Search for the cell housing the specified text and yield its (x, y) center coordinate. 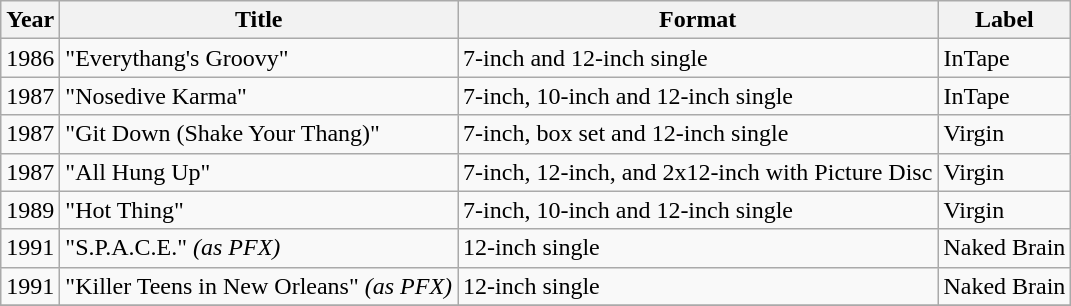
"S.P.A.C.E." (as PFX) (259, 248)
Format (698, 20)
"All Hung Up" (259, 172)
7-inch, box set and 12-inch single (698, 134)
Title (259, 20)
7-inch, 12-inch, and 2x12-inch with Picture Disc (698, 172)
1989 (30, 210)
"Hot Thing" (259, 210)
"Git Down (Shake Your Thang)" (259, 134)
Year (30, 20)
1986 (30, 58)
7-inch and 12-inch single (698, 58)
"Nosedive Karma" (259, 96)
Label (1004, 20)
"Killer Teens in New Orleans" (as PFX) (259, 286)
"Everythang's Groovy" (259, 58)
